Return the (x, y) coordinate for the center point of the cell that contains the specified text.  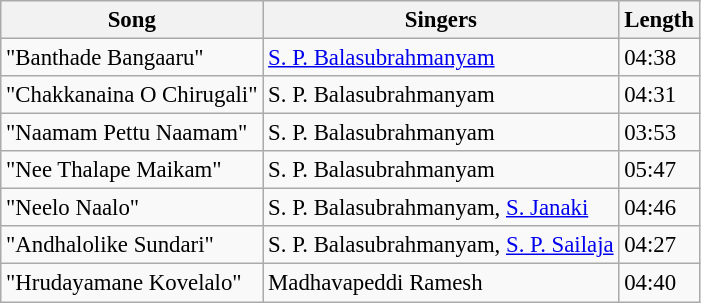
S. P. Balasubrahmanyam, S. P. Sailaja (441, 245)
Length (659, 20)
04:27 (659, 245)
Song (132, 20)
"Hrudayamane Kovelalo" (132, 283)
05:47 (659, 170)
"Banthade Bangaaru" (132, 58)
04:40 (659, 283)
"Naamam Pettu Naamam" (132, 133)
S. P. Balasubrahmanyam, S. Janaki (441, 208)
03:53 (659, 133)
"Andhalolike Sundari" (132, 245)
"Nee Thalape Maikam" (132, 170)
04:31 (659, 95)
04:38 (659, 58)
04:46 (659, 208)
Singers (441, 20)
Madhavapeddi Ramesh (441, 283)
"Chakkanaina O Chirugali" (132, 95)
"Neelo Naalo" (132, 208)
